Pinpoint the cell where the given text exists, returning its [X, Y] midpoint coordinate. 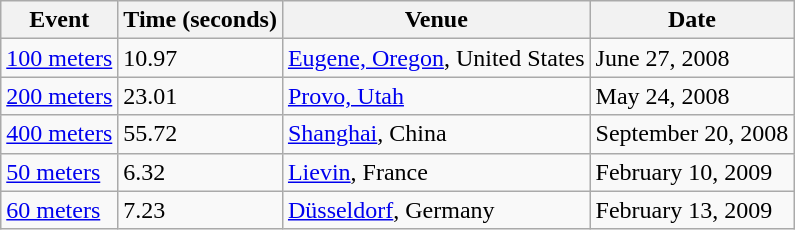
Time (seconds) [200, 20]
Provo, Utah [436, 96]
400 meters [60, 134]
May 24, 2008 [692, 96]
February 13, 2009 [692, 210]
55.72 [200, 134]
100 meters [60, 58]
Date [692, 20]
Lievin, France [436, 172]
February 10, 2009 [692, 172]
September 20, 2008 [692, 134]
Shanghai, China [436, 134]
Düsseldorf, Germany [436, 210]
Event [60, 20]
10.97 [200, 58]
June 27, 2008 [692, 58]
Venue [436, 20]
7.23 [200, 210]
23.01 [200, 96]
50 meters [60, 172]
60 meters [60, 210]
6.32 [200, 172]
200 meters [60, 96]
Eugene, Oregon, United States [436, 58]
